For the text-containing cell, return its midpoint in (X, Y) coordinate format. 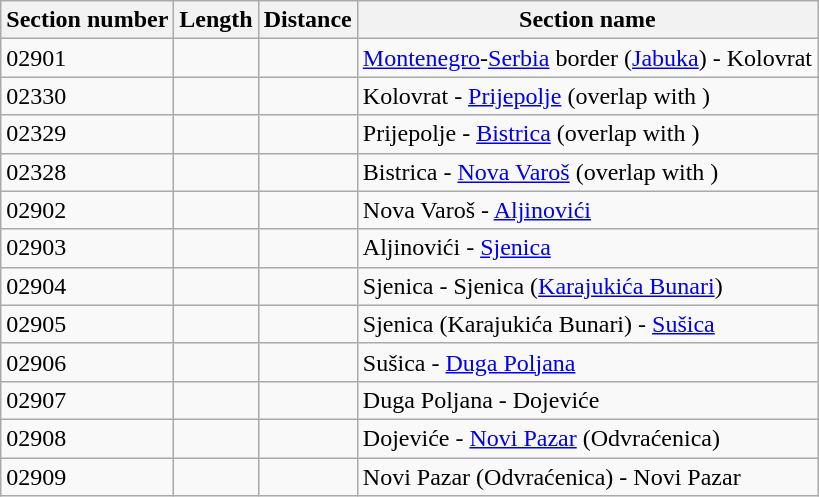
Section name (587, 20)
02902 (88, 210)
Montenegro-Serbia border (Jabuka) - Kolovrat (587, 58)
Prijepolje - Bistrica (overlap with ) (587, 134)
Length (216, 20)
02909 (88, 477)
Sušica - Duga Poljana (587, 362)
02901 (88, 58)
02328 (88, 172)
02330 (88, 96)
02903 (88, 248)
Novi Pazar (Odvraćenica) - Novi Pazar (587, 477)
Bistrica - Nova Varoš (overlap with ) (587, 172)
Kolovrat - Prijepolje (overlap with ) (587, 96)
02329 (88, 134)
Sjenica (Karajukića Bunari) - Sušica (587, 324)
Sjenica - Sjenica (Karajukića Bunari) (587, 286)
02908 (88, 438)
Duga Poljana - Dojeviće (587, 400)
Distance (308, 20)
Nova Varoš - Aljinovići (587, 210)
Dojeviće - Novi Pazar (Odvraćenica) (587, 438)
02907 (88, 400)
02906 (88, 362)
Section number (88, 20)
Aljinovići - Sjenica (587, 248)
02904 (88, 286)
02905 (88, 324)
